Extract the [X, Y] coordinate from the center of the cell holding the provided text.  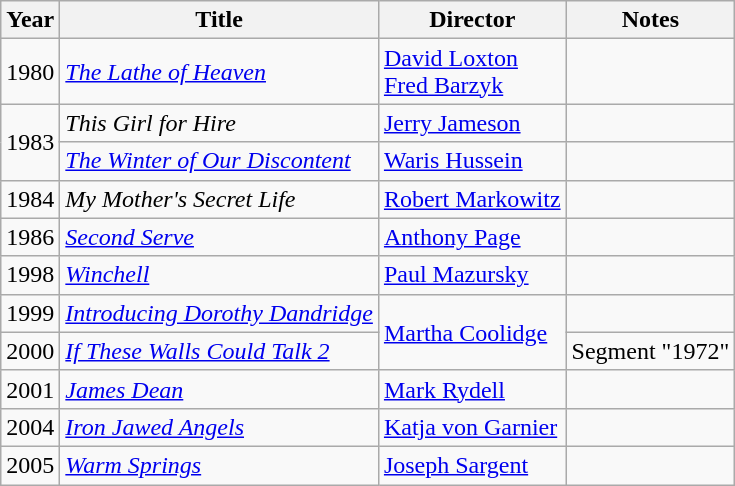
Notes [650, 20]
1980 [30, 72]
1986 [30, 237]
Introducing Dorothy Dandridge [220, 313]
Mark Rydell [472, 389]
2004 [30, 427]
Waris Hussein [472, 161]
My Mother's Secret Life [220, 199]
2000 [30, 351]
Winchell [220, 275]
Anthony Page [472, 237]
Martha Coolidge [472, 332]
1998 [30, 275]
Jerry Jameson [472, 123]
Iron Jawed Angels [220, 427]
Robert Markowitz [472, 199]
1983 [30, 142]
2005 [30, 465]
1984 [30, 199]
Title [220, 20]
Segment "1972" [650, 351]
The Winter of Our Discontent [220, 161]
James Dean [220, 389]
Year [30, 20]
The Lathe of Heaven [220, 72]
1999 [30, 313]
Katja von Garnier [472, 427]
Joseph Sargent [472, 465]
Paul Mazursky [472, 275]
Warm Springs [220, 465]
Second Serve [220, 237]
2001 [30, 389]
David LoxtonFred Barzyk [472, 72]
This Girl for Hire [220, 123]
Director [472, 20]
If These Walls Could Talk 2 [220, 351]
